Determine the [X, Y] coordinate at the center of the cell enclosing the given text.  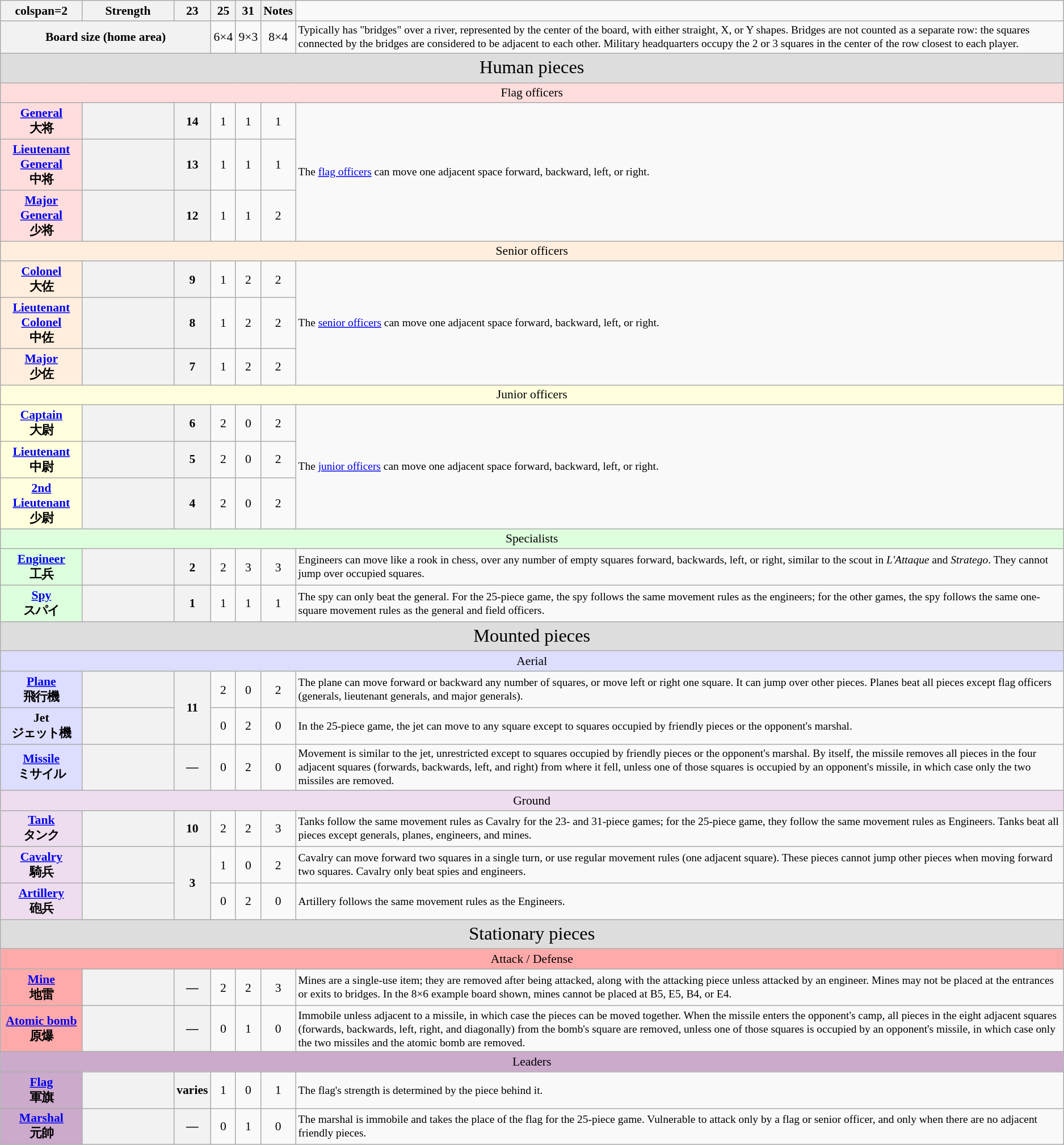
Tankタンク [41, 828]
Major General少将 [41, 216]
Major少佐 [41, 367]
9 [192, 280]
5 [192, 460]
Leaders [532, 1062]
Flag軍旗 [41, 1090]
The senior officers can move one adjacent space forward, backward, left, or right. [680, 323]
Engineer工兵 [41, 567]
Mine地雷 [41, 987]
The junior officers can move one adjacent space forward, backward, left, or right. [680, 467]
Artillery follows the same movement rules as the Engineers. [680, 902]
10 [192, 828]
Plane飛行機 [41, 689]
6×4 [223, 37]
Flag officers [532, 93]
Notes [278, 11]
25 [223, 11]
Captain大尉 [41, 423]
Strength [128, 11]
Stationary pieces [532, 934]
2nd Lieutenant少尉 [41, 503]
Lieutenant中尉 [41, 460]
In the 25-piece game, the jet can move to any square except to squares occupied by friendly pieces or the opponent's marshal. [680, 726]
Attack / Defense [532, 959]
9×3 [248, 37]
Junior officers [532, 395]
4 [192, 503]
Human pieces [532, 68]
Lieutenant Colonel中佐 [41, 323]
12 [192, 216]
13 [192, 165]
The flag officers can move one adjacent space forward, backward, left, or right. [680, 172]
Lieutenant General中将 [41, 165]
Colonel大佐 [41, 280]
colspan=2 [41, 11]
Ground [532, 801]
Missileミサイル [41, 767]
The flag's strength is determined by the piece behind it. [680, 1090]
Board size (home area) [106, 37]
General大将 [41, 121]
Specialists [532, 539]
7 [192, 367]
8 [192, 323]
Artillery砲兵 [41, 902]
Marshal元帥 [41, 1127]
Mounted pieces [532, 637]
31 [248, 11]
14 [192, 121]
Aerial [532, 662]
varies [192, 1090]
23 [192, 11]
Atomic bomb原爆 [41, 1029]
Spyスパイ [41, 604]
Jetジェット機 [41, 726]
Cavalry騎兵 [41, 865]
6 [192, 423]
Senior officers [532, 251]
8×4 [278, 37]
11 [192, 708]
